Pinpoint the cell where the given text exists, returning its [x, y] midpoint coordinate. 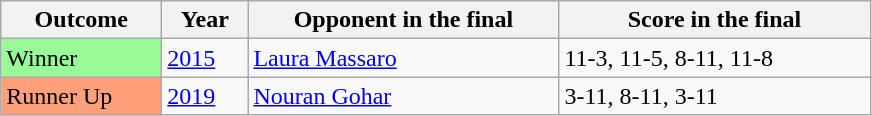
2019 [205, 96]
Nouran Gohar [404, 96]
3-11, 8-11, 3-11 [714, 96]
Year [205, 20]
Outcome [82, 20]
Runner Up [82, 96]
Score in the final [714, 20]
2015 [205, 58]
Opponent in the final [404, 20]
11-3, 11-5, 8-11, 11-8 [714, 58]
Winner [82, 58]
Laura Massaro [404, 58]
